Output the [X, Y] coordinate of the center of the cell containing the given text.  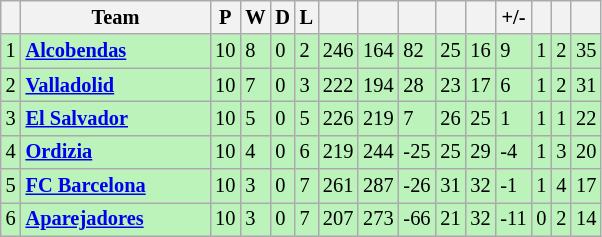
82 [418, 51]
207 [338, 219]
246 [338, 51]
W [255, 17]
21 [450, 219]
164 [378, 51]
273 [378, 219]
26 [450, 118]
261 [338, 186]
Team [116, 17]
28 [418, 85]
D [282, 17]
Alcobendas [116, 51]
-25 [418, 152]
287 [378, 186]
8 [255, 51]
222 [338, 85]
22 [586, 118]
Aparejadores [116, 219]
P [225, 17]
14 [586, 219]
-26 [418, 186]
226 [338, 118]
+/- [513, 17]
-1 [513, 186]
244 [378, 152]
L [306, 17]
20 [586, 152]
-4 [513, 152]
-11 [513, 219]
9 [513, 51]
23 [450, 85]
Ordizia [116, 152]
29 [480, 152]
FC Barcelona [116, 186]
Valladolid [116, 85]
16 [480, 51]
El Salvador [116, 118]
194 [378, 85]
35 [586, 51]
-66 [418, 219]
